From the cell containing the given text, extract its center point as (X, Y) coordinate. 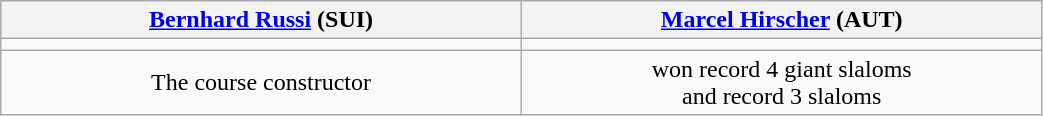
Marcel Hirscher (AUT) (782, 20)
won record 4 giant slalomsand record 3 slaloms (782, 82)
The course constructor (262, 82)
Bernhard Russi (SUI) (262, 20)
